From the cell containing the given text, extract its center point as [X, Y] coordinate. 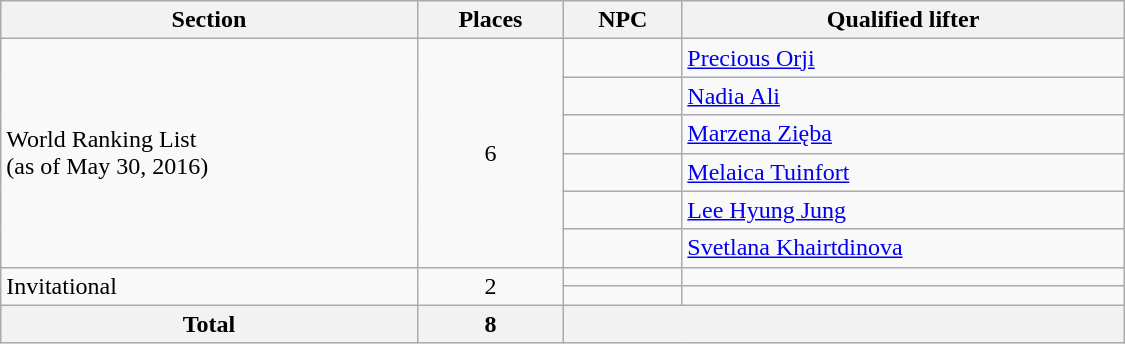
Melaica Tuinfort [903, 172]
World Ranking List(as of May 30, 2016) [209, 153]
6 [490, 153]
2 [490, 286]
Places [490, 20]
Invitational [209, 286]
Qualified lifter [903, 20]
Lee Hyung Jung [903, 210]
NPC [623, 20]
Svetlana Khairtdinova [903, 248]
Section [209, 20]
Marzena Zięba [903, 134]
Nadia Ali [903, 96]
8 [490, 324]
Precious Orji [903, 58]
Total [209, 324]
